From the cell containing the given text, extract its center point as (x, y) coordinate. 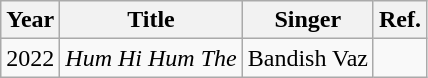
Title (151, 20)
Singer (308, 20)
Year (30, 20)
Bandish Vaz (308, 58)
2022 (30, 58)
Ref. (400, 20)
Hum Hi Hum The (151, 58)
